Output the (X, Y) coordinate of the center of the cell containing the given text.  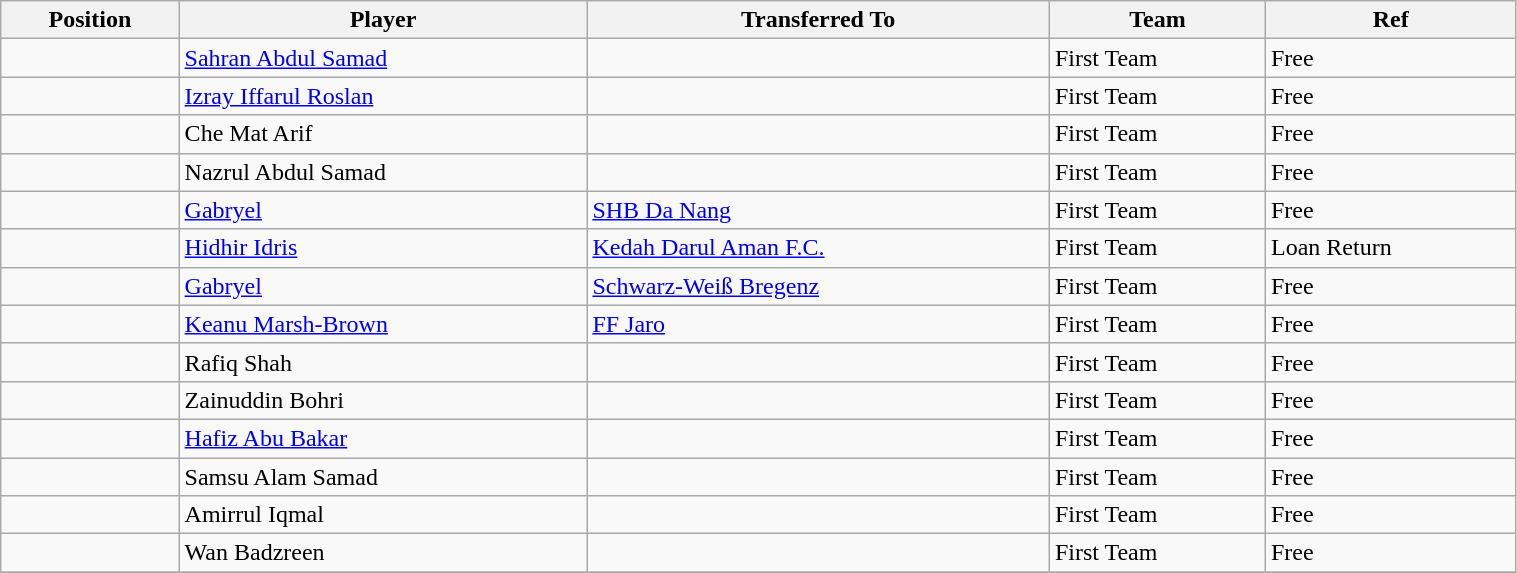
Izray Iffarul Roslan (383, 96)
Rafiq Shah (383, 362)
Hidhir Idris (383, 248)
Ref (1390, 20)
Transferred To (818, 20)
Player (383, 20)
Samsu Alam Samad (383, 477)
Sahran Abdul Samad (383, 58)
Hafiz Abu Bakar (383, 438)
Position (90, 20)
Amirrul Iqmal (383, 515)
Kedah Darul Aman F.C. (818, 248)
Loan Return (1390, 248)
SHB Da Nang (818, 210)
Nazrul Abdul Samad (383, 172)
Schwarz-Weiß Bregenz (818, 286)
Team (1157, 20)
FF Jaro (818, 324)
Wan Badzreen (383, 553)
Zainuddin Bohri (383, 400)
Keanu Marsh-Brown (383, 324)
Che Mat Arif (383, 134)
